Identify which cell holds the provided text, then report its (x, y) central coordinate. 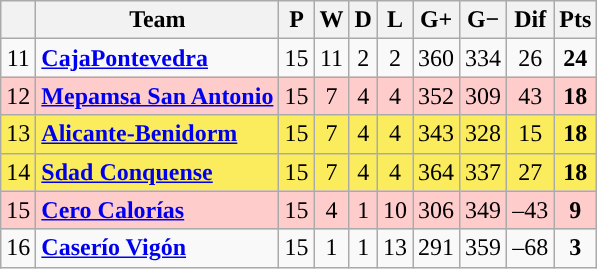
Dif (530, 20)
291 (436, 248)
G− (484, 20)
309 (484, 96)
10 (394, 210)
Sdad Conquense (158, 172)
Mepamsa San Antonio (158, 96)
337 (484, 172)
334 (484, 58)
359 (484, 248)
D (363, 20)
3 (576, 248)
Team (158, 20)
Caserío Vigón (158, 248)
Pts (576, 20)
–43 (530, 210)
328 (484, 134)
G+ (436, 20)
343 (436, 134)
24 (576, 58)
364 (436, 172)
Alicante-Benidorm (158, 134)
43 (530, 96)
P (296, 20)
14 (18, 172)
26 (530, 58)
360 (436, 58)
349 (484, 210)
306 (436, 210)
12 (18, 96)
–68 (530, 248)
W (332, 20)
352 (436, 96)
9 (576, 210)
Cero Calorías (158, 210)
L (394, 20)
27 (530, 172)
CajaPontevedra (158, 58)
16 (18, 248)
